For the text-containing cell, return its midpoint in [X, Y] coordinate format. 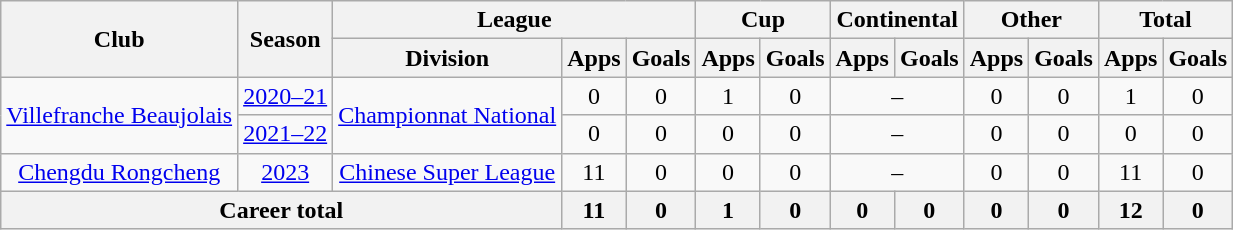
2021–22 [286, 134]
Total [1165, 20]
Chinese Super League [448, 172]
League [514, 20]
Villefranche Beaujolais [120, 115]
Continental [897, 20]
12 [1130, 210]
Career total [282, 210]
Division [448, 58]
Championnat National [448, 115]
Season [286, 39]
2020–21 [286, 96]
Cup [763, 20]
2023 [286, 172]
Other [1031, 20]
Chengdu Rongcheng [120, 172]
Club [120, 39]
